From the cell containing the given text, extract its center point as [x, y] coordinate. 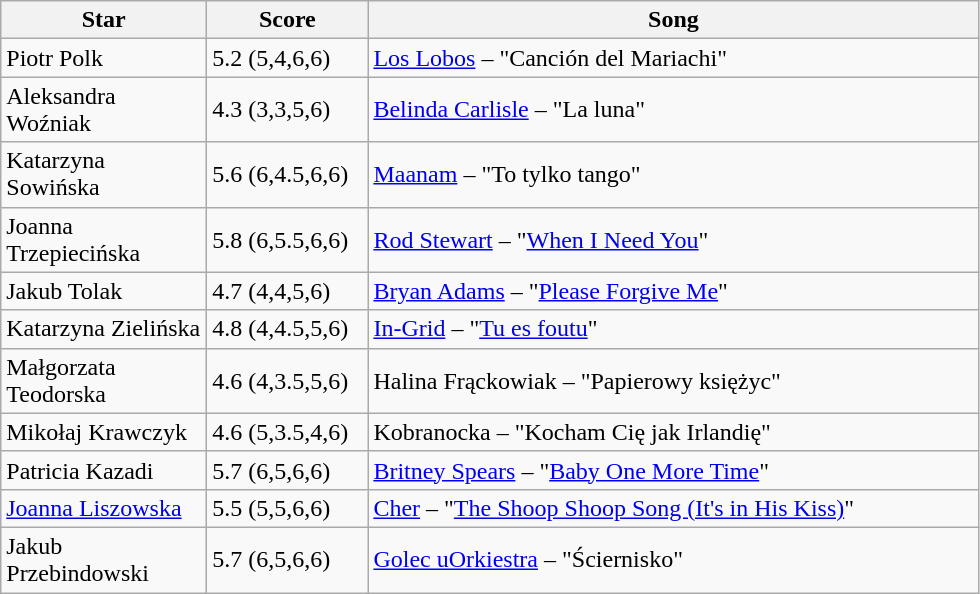
Britney Spears – "Baby One More Time" [674, 470]
In-Grid – "Tu es foutu" [674, 329]
5.6 (6,4.5,6,6) [288, 174]
5.5 (5,5,6,6) [288, 508]
5.2 (5,4,6,6) [288, 58]
4.8 (4,4.5,5,6) [288, 329]
Katarzyna Sowińska [104, 174]
Halina Frąckowiak – "Papierowy księżyc" [674, 380]
4.7 (4,4,5,6) [288, 291]
Song [674, 20]
Star [104, 20]
4.6 (5,3.5,4,6) [288, 432]
Rod Stewart – "When I Need You" [674, 240]
Los Lobos – "Canción del Mariachi" [674, 58]
Score [288, 20]
Golec uOrkiestra – "Ściernisko" [674, 560]
Kobranocka – "Kocham Cię jak Irlandię" [674, 432]
Małgorzata Teodorska [104, 380]
5.8 (6,5.5,6,6) [288, 240]
Maanam – "To tylko tango" [674, 174]
Bryan Adams – "Please Forgive Me" [674, 291]
Patricia Kazadi [104, 470]
Belinda Carlisle – "La luna" [674, 110]
Cher – "The Shoop Shoop Song (It's in His Kiss)" [674, 508]
Mikołaj Krawczyk [104, 432]
Jakub Tolak [104, 291]
Piotr Polk [104, 58]
Joanna Liszowska [104, 508]
4.3 (3,3,5,6) [288, 110]
Katarzyna Zielińska [104, 329]
Joanna Trzepiecińska [104, 240]
4.6 (4,3.5,5,6) [288, 380]
Jakub Przebindowski [104, 560]
Aleksandra Woźniak [104, 110]
